Detect which cell encompasses the target text, then output its [X, Y] center coordinate. 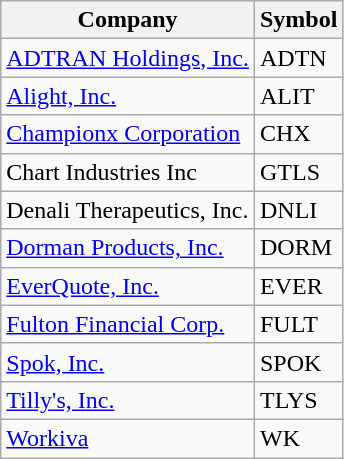
FULT [298, 324]
WK [298, 438]
Spok, Inc. [128, 362]
Tilly's, Inc. [128, 400]
ALIT [298, 96]
SPOK [298, 362]
GTLS [298, 172]
Symbol [298, 20]
Fulton Financial Corp. [128, 324]
EverQuote, Inc. [128, 286]
DNLI [298, 210]
DORM [298, 248]
TLYS [298, 400]
CHX [298, 134]
Chart Industries Inc [128, 172]
Championx Corporation [128, 134]
ADTRAN Holdings, Inc. [128, 58]
Company [128, 20]
Alight, Inc. [128, 96]
Workiva [128, 438]
EVER [298, 286]
Dorman Products, Inc. [128, 248]
Denali Therapeutics, Inc. [128, 210]
ADTN [298, 58]
